Provide the [X, Y] coordinate of the cell's center where the given text is located.  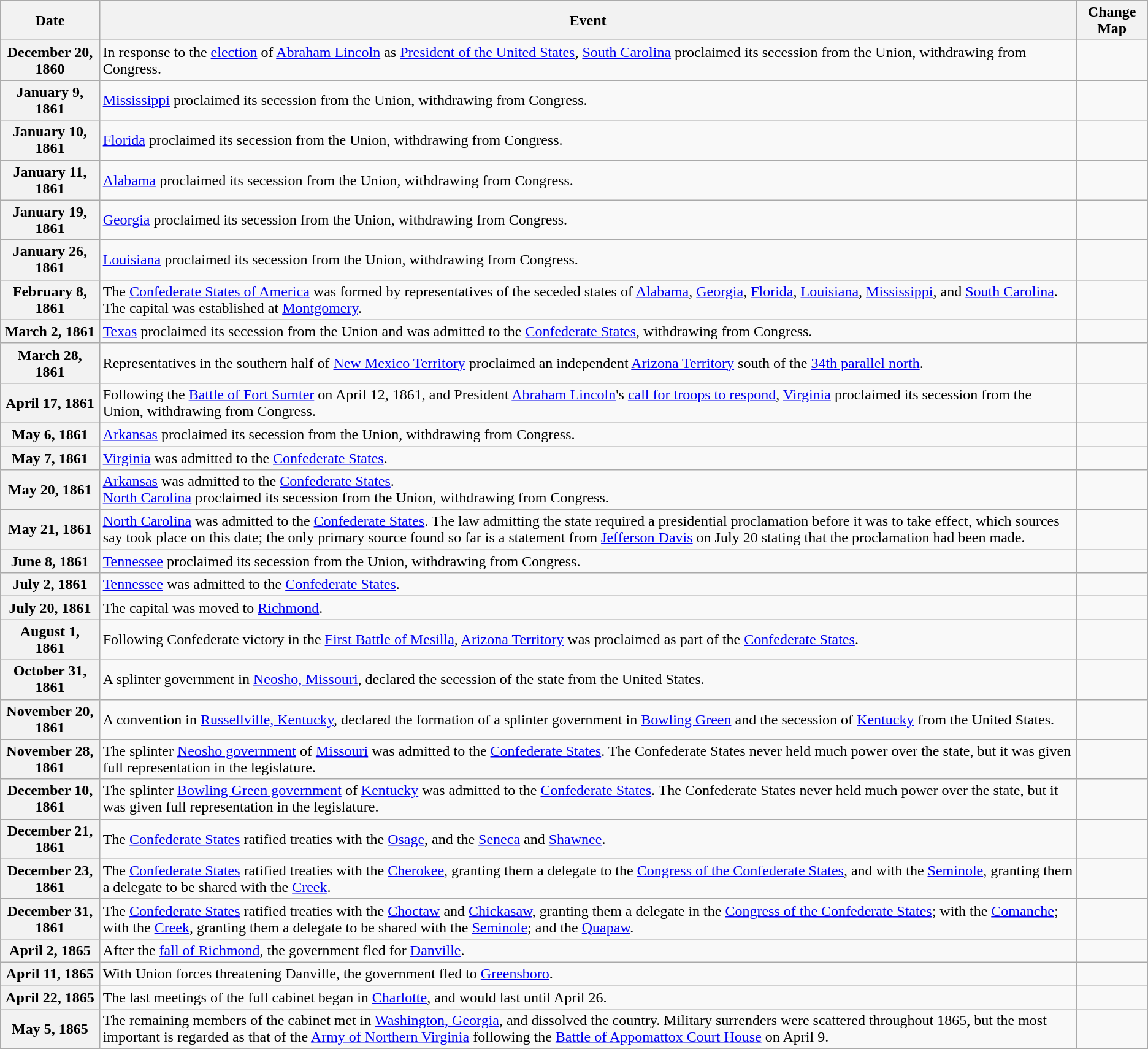
Florida proclaimed its secession from the Union, withdrawing from Congress. [587, 140]
July 20, 1861 [50, 608]
Mississippi proclaimed its secession from the Union, withdrawing from Congress. [587, 101]
Event [587, 21]
Texas proclaimed its secession from the Union and was admitted to the Confederate States, withdrawing from Congress. [587, 331]
April 22, 1865 [50, 997]
Tennessee was admitted to the Confederate States. [587, 585]
August 1, 1861 [50, 639]
May 6, 1861 [50, 434]
After the fall of Richmond, the government fled for Danville. [587, 950]
December 21, 1861 [50, 839]
April 17, 1861 [50, 402]
December 20, 1860 [50, 60]
May 21, 1861 [50, 530]
The capital was moved to Richmond. [587, 608]
July 2, 1861 [50, 585]
January 19, 1861 [50, 220]
Tennessee proclaimed its secession from the Union, withdrawing from Congress. [587, 561]
Virginia was admitted to the Confederate States. [587, 458]
December 10, 1861 [50, 799]
November 28, 1861 [50, 759]
Change Map [1112, 21]
December 23, 1861 [50, 878]
January 9, 1861 [50, 101]
The Confederate States ratified treaties with the Osage, and the Seneca and Shawnee. [587, 839]
Arkansas was admitted to the Confederate States.North Carolina proclaimed its secession from the Union, withdrawing from Congress. [587, 490]
June 8, 1861 [50, 561]
With Union forces threatening Danville, the government fled to Greensboro. [587, 974]
April 11, 1865 [50, 974]
Louisiana proclaimed its secession from the Union, withdrawing from Congress. [587, 260]
Alabama proclaimed its secession from the Union, withdrawing from Congress. [587, 180]
Date [50, 21]
January 11, 1861 [50, 180]
Following Confederate victory in the First Battle of Mesilla, Arizona Territory was proclaimed as part of the Confederate States. [587, 639]
March 28, 1861 [50, 363]
February 8, 1861 [50, 299]
October 31, 1861 [50, 680]
April 2, 1865 [50, 950]
November 20, 1861 [50, 719]
May 7, 1861 [50, 458]
May 20, 1861 [50, 490]
March 2, 1861 [50, 331]
Representatives in the southern half of New Mexico Territory proclaimed an independent Arizona Territory south of the 34th parallel north. [587, 363]
Arkansas proclaimed its secession from the Union, withdrawing from Congress. [587, 434]
Georgia proclaimed its secession from the Union, withdrawing from Congress. [587, 220]
A splinter government in Neosho, Missouri, declared the secession of the state from the United States. [587, 680]
January 26, 1861 [50, 260]
January 10, 1861 [50, 140]
December 31, 1861 [50, 919]
The last meetings of the full cabinet began in Charlotte, and would last until April 26. [587, 997]
May 5, 1865 [50, 1029]
